Return (x, y) of the center of cell containing provided text 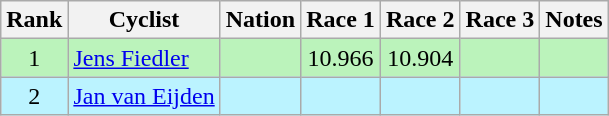
Jan van Eijden (144, 96)
2 (34, 96)
Notes (574, 20)
Race 3 (500, 20)
Jens Fiedler (144, 58)
1 (34, 58)
Race 1 (341, 20)
Race 2 (420, 20)
Cyclist (144, 20)
10.904 (420, 58)
Nation (260, 20)
10.966 (341, 58)
Rank (34, 20)
